Output the [x, y] coordinate of the center of the cell containing the given text.  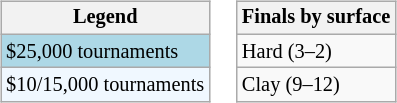
Hard (3–2) [316, 51]
Finals by surface [316, 18]
Legend [105, 18]
$10/15,000 tournaments [105, 85]
$25,000 tournaments [105, 51]
Clay (9–12) [316, 85]
